Extract the [X, Y] coordinate from the center of the cell holding the provided text.  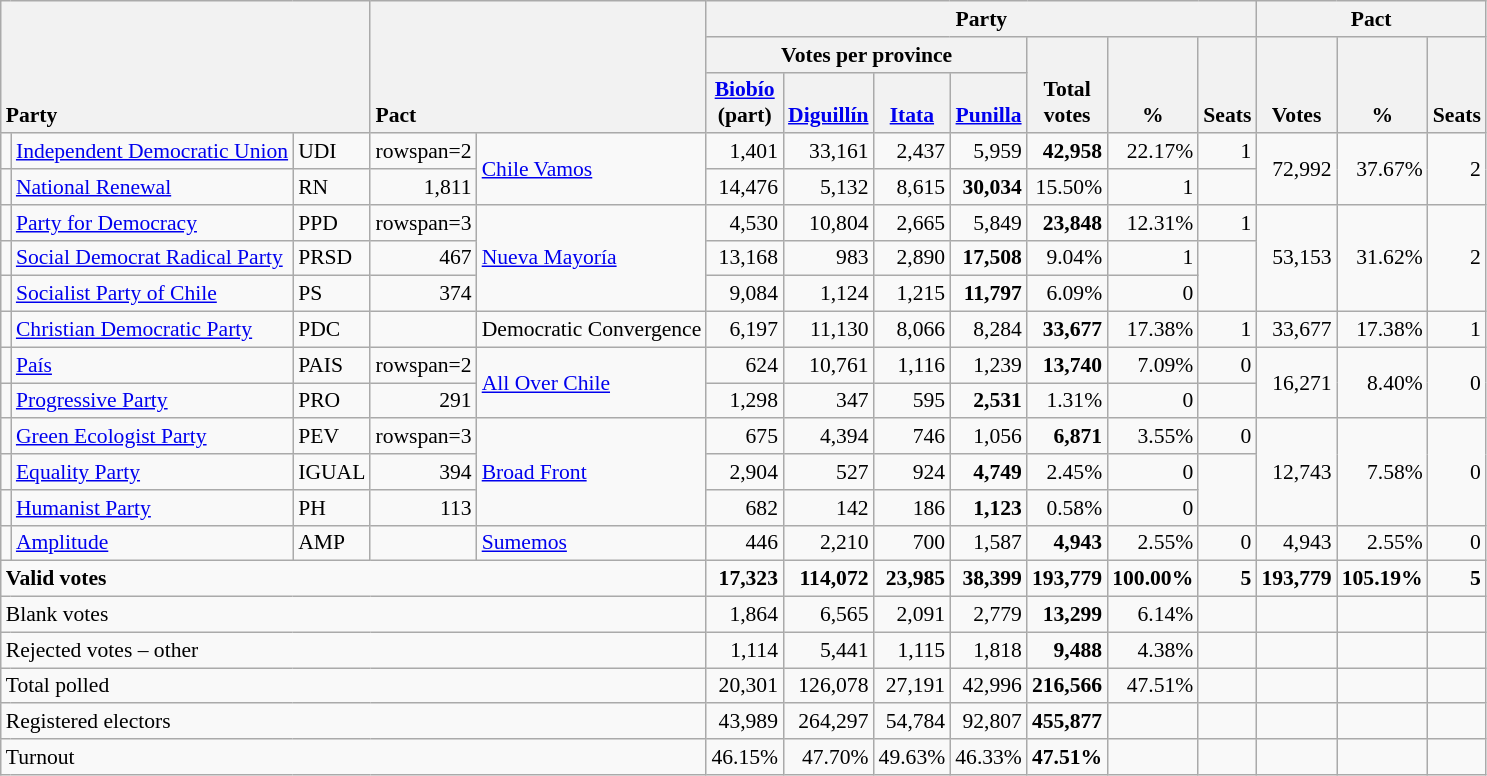
42,958 [1067, 152]
Blank votes [354, 615]
1,215 [912, 294]
23,985 [912, 579]
72,992 [1296, 170]
33,161 [828, 152]
Party for Democracy [152, 223]
54,784 [912, 722]
PH [332, 508]
8,284 [988, 330]
10,761 [828, 365]
682 [744, 508]
6.09% [1067, 294]
2,904 [744, 472]
RN [332, 187]
2.45% [1067, 472]
9,488 [1067, 650]
31.62% [1382, 258]
Progressive Party [152, 401]
9,084 [744, 294]
43,989 [744, 722]
AMP [332, 543]
1,114 [744, 650]
Equality Party [152, 472]
53,153 [1296, 258]
PRSD [332, 258]
11,130 [828, 330]
347 [828, 401]
595 [912, 401]
22.17% [1152, 152]
7.09% [1152, 365]
6.14% [1152, 615]
105.19% [1382, 579]
15.50% [1067, 187]
49.63% [912, 757]
92,807 [988, 722]
5,441 [828, 650]
1,239 [988, 365]
624 [744, 365]
UDI [332, 152]
1,298 [744, 401]
Christian Democratic Party [152, 330]
Valid votes [354, 579]
5,849 [988, 223]
216,566 [1067, 686]
675 [744, 437]
PRO [332, 401]
1,124 [828, 294]
National Renewal [152, 187]
1,811 [423, 187]
6,871 [1067, 437]
13,740 [1067, 365]
5,959 [988, 152]
467 [423, 258]
Social Democrat Radical Party [152, 258]
12.31% [1152, 223]
Totalvotes [1067, 86]
PAIS [332, 365]
Biobío(part) [744, 102]
113 [423, 508]
13,299 [1067, 615]
13,168 [744, 258]
1,587 [988, 543]
2,665 [912, 223]
374 [423, 294]
2,210 [828, 543]
37.67% [1382, 170]
46.33% [988, 757]
186 [912, 508]
700 [912, 543]
4.38% [1152, 650]
4,749 [988, 472]
2,437 [912, 152]
6,565 [828, 615]
Total polled [354, 686]
746 [912, 437]
11,797 [988, 294]
38,399 [988, 579]
Broad Front [592, 472]
Nueva Mayoría [592, 258]
46.15% [744, 757]
12,743 [1296, 472]
291 [423, 401]
17,508 [988, 258]
Punilla [988, 102]
2,531 [988, 401]
4,530 [744, 223]
PEV [332, 437]
Socialist Party of Chile [152, 294]
527 [828, 472]
2,779 [988, 615]
4,394 [828, 437]
Humanist Party [152, 508]
455,877 [1067, 722]
1,116 [912, 365]
8,615 [912, 187]
1.31% [1067, 401]
6,197 [744, 330]
10,804 [828, 223]
17,323 [744, 579]
114,072 [828, 579]
3.55% [1152, 437]
Rejected votes – other [354, 650]
14,476 [744, 187]
20,301 [744, 686]
PS [332, 294]
5,132 [828, 187]
9.04% [1067, 258]
Votes per province [866, 55]
27,191 [912, 686]
Amplitude [152, 543]
1,818 [988, 650]
Sumemos [592, 543]
País [152, 365]
PPD [332, 223]
446 [744, 543]
Itata [912, 102]
100.00% [1152, 579]
Turnout [354, 757]
Green Ecologist Party [152, 437]
PDC [332, 330]
1,115 [912, 650]
142 [828, 508]
1,056 [988, 437]
Diguillín [828, 102]
Independent Democratic Union [152, 152]
16,271 [1296, 382]
Registered electors [354, 722]
1,401 [744, 152]
1,864 [744, 615]
8.40% [1382, 382]
Chile Vamos [592, 170]
All Over Chile [592, 382]
0.58% [1067, 508]
30,034 [988, 187]
23,848 [1067, 223]
126,078 [828, 686]
IGUAL [332, 472]
1,123 [988, 508]
47.70% [828, 757]
8,066 [912, 330]
7.58% [1382, 472]
983 [828, 258]
264,297 [828, 722]
2,890 [912, 258]
Democratic Convergence [592, 330]
42,996 [988, 686]
394 [423, 472]
924 [912, 472]
Votes [1296, 86]
2,091 [912, 615]
